Identify which cell holds the provided text, then report its [x, y] central coordinate. 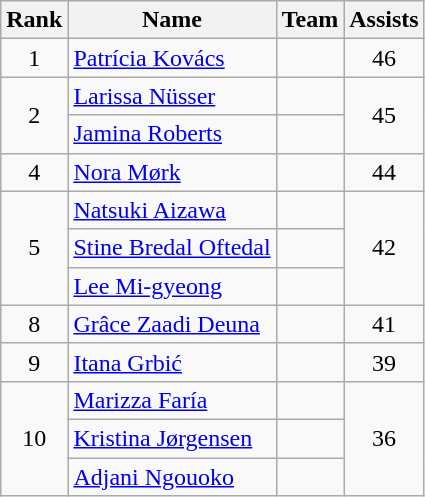
Patrícia Kovács [172, 58]
Rank [34, 20]
10 [34, 438]
Itana Grbić [172, 362]
2 [34, 115]
Team [310, 20]
46 [384, 58]
Assists [384, 20]
4 [34, 172]
1 [34, 58]
42 [384, 248]
Grâce Zaadi Deuna [172, 324]
45 [384, 115]
39 [384, 362]
5 [34, 248]
Marizza Faría [172, 400]
Stine Bredal Oftedal [172, 248]
8 [34, 324]
9 [34, 362]
44 [384, 172]
Name [172, 20]
Adjani Ngouoko [172, 477]
Larissa Nüsser [172, 96]
41 [384, 324]
Jamina Roberts [172, 134]
Natsuki Aizawa [172, 210]
Lee Mi-gyeong [172, 286]
36 [384, 438]
Kristina Jørgensen [172, 438]
Nora Mørk [172, 172]
